Determine the (X, Y) coordinate at the center of the cell enclosing the given text.  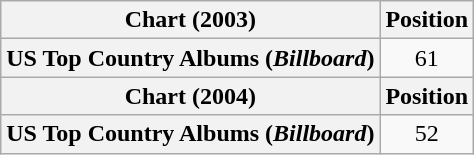
Chart (2004) (190, 96)
52 (427, 134)
61 (427, 58)
Chart (2003) (190, 20)
